Provide the [x, y] coordinate of the cell's center where the given text is located.  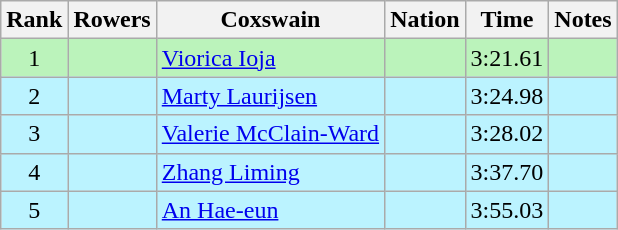
3:37.70 [507, 172]
Nation [425, 20]
Rowers [112, 20]
An Hae-eun [270, 210]
3:21.61 [507, 58]
Time [507, 20]
Rank [34, 20]
3 [34, 134]
1 [34, 58]
3:28.02 [507, 134]
Viorica Ioja [270, 58]
Notes [583, 20]
Marty Laurijsen [270, 96]
Valerie McClain-Ward [270, 134]
5 [34, 210]
3:24.98 [507, 96]
4 [34, 172]
Coxswain [270, 20]
Zhang Liming [270, 172]
2 [34, 96]
3:55.03 [507, 210]
